Return (X, Y) of the center of cell containing provided text 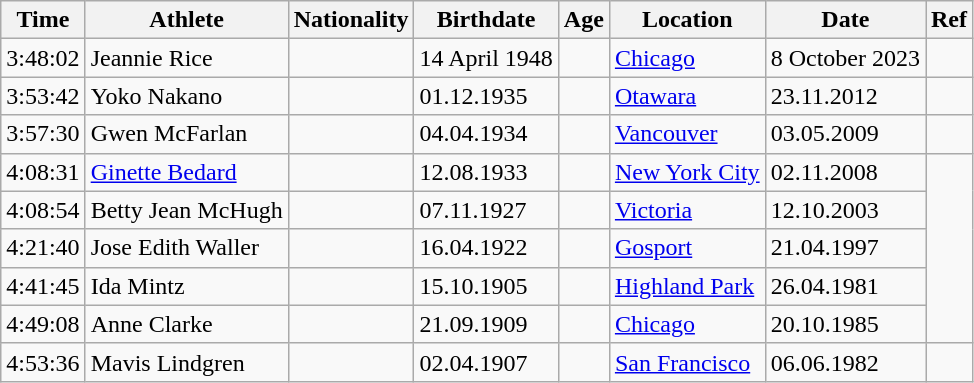
4:21:40 (43, 248)
Yoko Nakano (186, 96)
4:08:31 (43, 172)
Highland Park (687, 286)
Victoria (687, 210)
Otawara (687, 96)
3:53:42 (43, 96)
4:53:36 (43, 362)
03.05.2009 (845, 134)
4:08:54 (43, 210)
12.08.1933 (486, 172)
15.10.1905 (486, 286)
4:41:45 (43, 286)
Ref (950, 20)
Nationality (351, 20)
06.06.1982 (845, 362)
04.04.1934 (486, 134)
14 April 1948 (486, 58)
3:48:02 (43, 58)
Gwen McFarlan (186, 134)
23.11.2012 (845, 96)
Anne Clarke (186, 324)
20.10.1985 (845, 324)
Time (43, 20)
02.11.2008 (845, 172)
07.11.1927 (486, 210)
8 October 2023 (845, 58)
Athlete (186, 20)
21.04.1997 (845, 248)
4:49:08 (43, 324)
Age (584, 20)
3:57:30 (43, 134)
Ginette Bedard (186, 172)
02.04.1907 (486, 362)
Jose Edith Waller (186, 248)
Vancouver (687, 134)
San Francisco (687, 362)
21.09.1909 (486, 324)
Jeannie Rice (186, 58)
Birthdate (486, 20)
Date (845, 20)
01.12.1935 (486, 96)
12.10.2003 (845, 210)
16.04.1922 (486, 248)
New York City (687, 172)
Gosport (687, 248)
Ida Mintz (186, 286)
Betty Jean McHugh (186, 210)
Location (687, 20)
Mavis Lindgren (186, 362)
26.04.1981 (845, 286)
